Search for the cell housing the specified text and yield its [x, y] center coordinate. 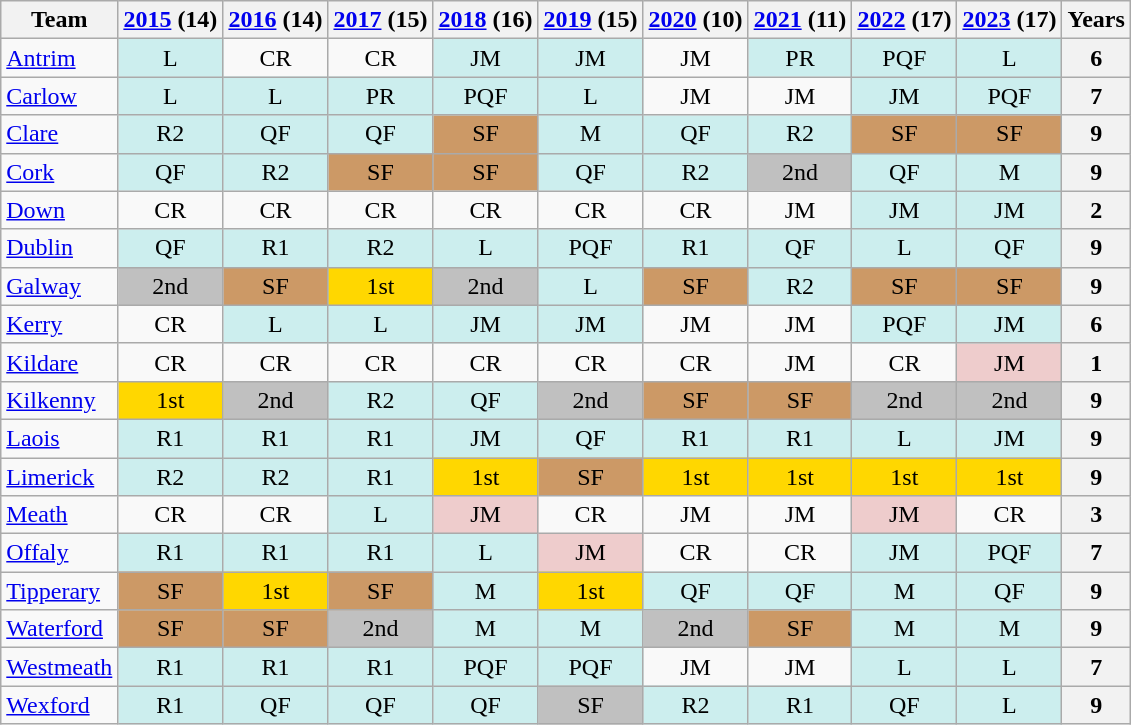
Westmeath [60, 667]
Antrim [60, 58]
2020 (10) [696, 20]
Offaly [60, 553]
Wexford [60, 705]
Meath [60, 515]
Waterford [60, 629]
2019 (15) [590, 20]
2023 (17) [1010, 20]
Team [60, 20]
Cork [60, 172]
2022 (17) [904, 20]
Galway [60, 286]
Down [60, 210]
Years [1096, 20]
Kilkenny [60, 400]
2021 (11) [800, 20]
Kildare [60, 362]
1 [1096, 362]
2018 (16) [486, 20]
2016 (14) [276, 20]
2 [1096, 210]
2017 (15) [380, 20]
Kerry [60, 324]
Dublin [60, 248]
Tipperary [60, 591]
Carlow [60, 96]
Laois [60, 438]
Clare [60, 134]
2015 (14) [170, 20]
Limerick [60, 477]
3 [1096, 515]
